For the text-containing cell, return its midpoint in (X, Y) coordinate format. 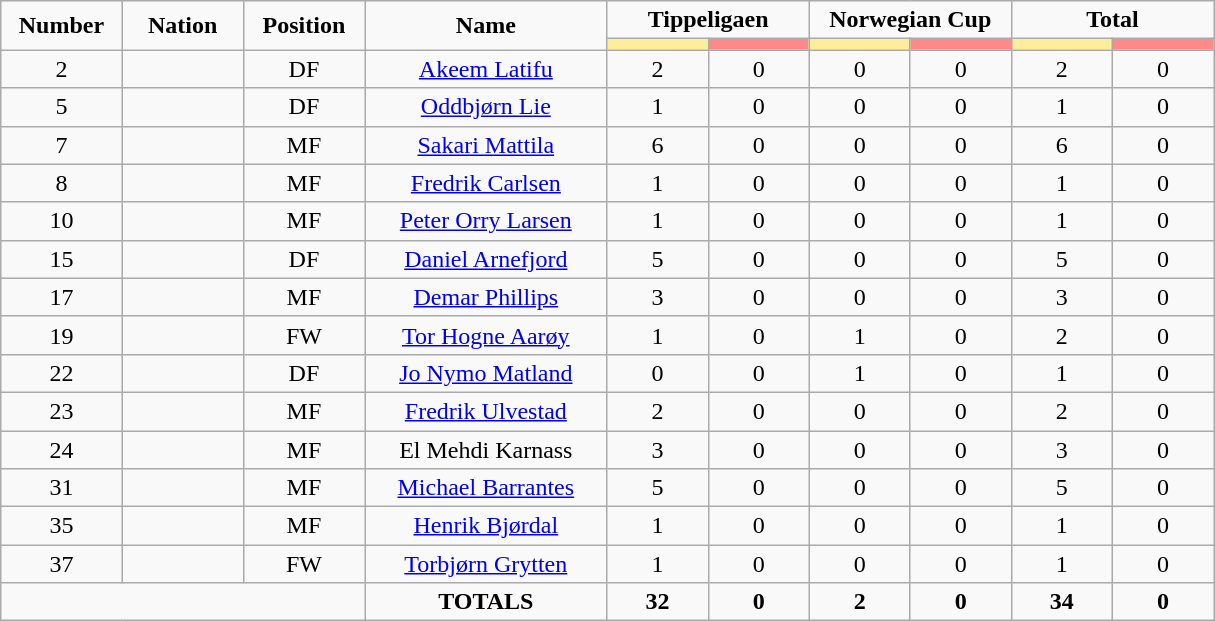
8 (62, 183)
22 (62, 373)
Oddbjørn Lie (486, 107)
Peter Orry Larsen (486, 221)
Tippeligaen (708, 20)
Michael Barrantes (486, 488)
37 (62, 564)
Jo Nymo Matland (486, 373)
34 (1062, 602)
Henrik Bjørdal (486, 526)
31 (62, 488)
Tor Hogne Aarøy (486, 335)
10 (62, 221)
15 (62, 259)
Norwegian Cup (910, 20)
35 (62, 526)
Fredrik Carlsen (486, 183)
24 (62, 449)
Akeem Latifu (486, 69)
TOTALS (486, 602)
Demar Phillips (486, 297)
17 (62, 297)
Number (62, 26)
Nation (182, 26)
7 (62, 145)
Total (1112, 20)
Name (486, 26)
19 (62, 335)
23 (62, 411)
Torbjørn Grytten (486, 564)
El Mehdi Karnass (486, 449)
Fredrik Ulvestad (486, 411)
32 (658, 602)
Position (304, 26)
Daniel Arnefjord (486, 259)
Sakari Mattila (486, 145)
